Determine the [x, y] coordinate at the center of the cell enclosing the given text.  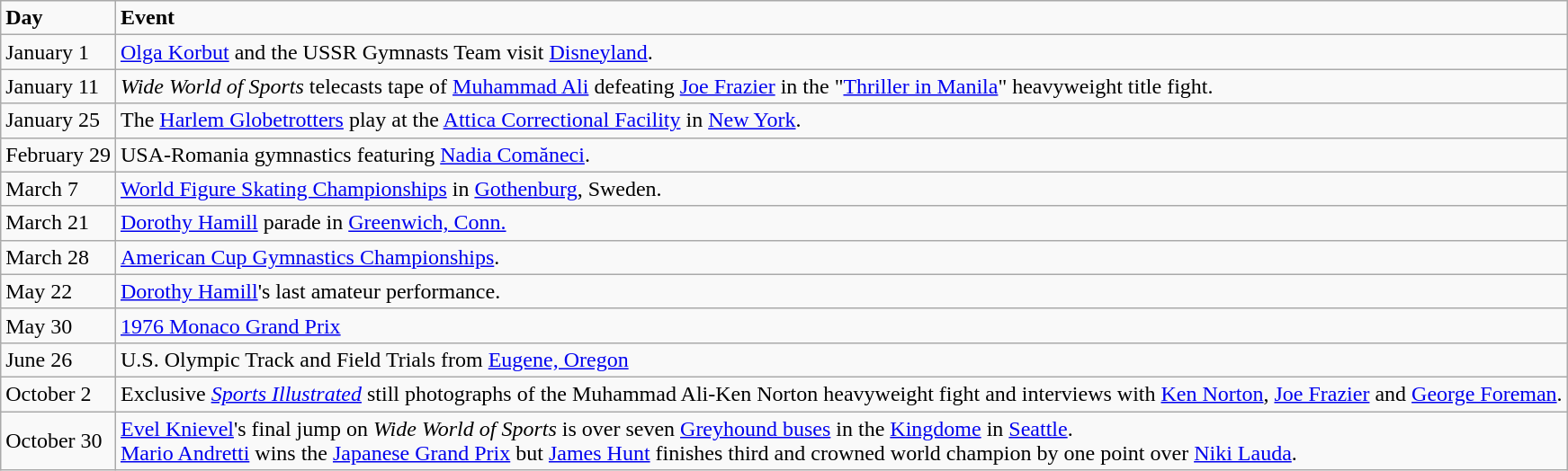
January 1 [58, 52]
May 22 [58, 291]
January 25 [58, 120]
1976 Monaco Grand Prix [841, 325]
Olga Korbut and the USSR Gymnasts Team visit Disneyland. [841, 52]
USA-Romania gymnastics featuring Nadia Comăneci. [841, 155]
Wide World of Sports telecasts tape of Muhammad Ali defeating Joe Frazier in the "Thriller in Manila" heavyweight title fight. [841, 86]
Dorothy Hamill's last amateur performance. [841, 291]
October 30 [58, 440]
March 21 [58, 223]
Event [841, 18]
January 11 [58, 86]
June 26 [58, 360]
The Harlem Globetrotters play at the Attica Correctional Facility in New York. [841, 120]
February 29 [58, 155]
U.S. Olympic Track and Field Trials from Eugene, Oregon [841, 360]
Day [58, 18]
American Cup Gymnastics Championships. [841, 257]
Dorothy Hamill parade in Greenwich, Conn. [841, 223]
May 30 [58, 325]
March 28 [58, 257]
World Figure Skating Championships in Gothenburg, Sweden. [841, 189]
March 7 [58, 189]
October 2 [58, 394]
